Scan for the cell matching the given text and deliver its (X, Y) coordinate at center. 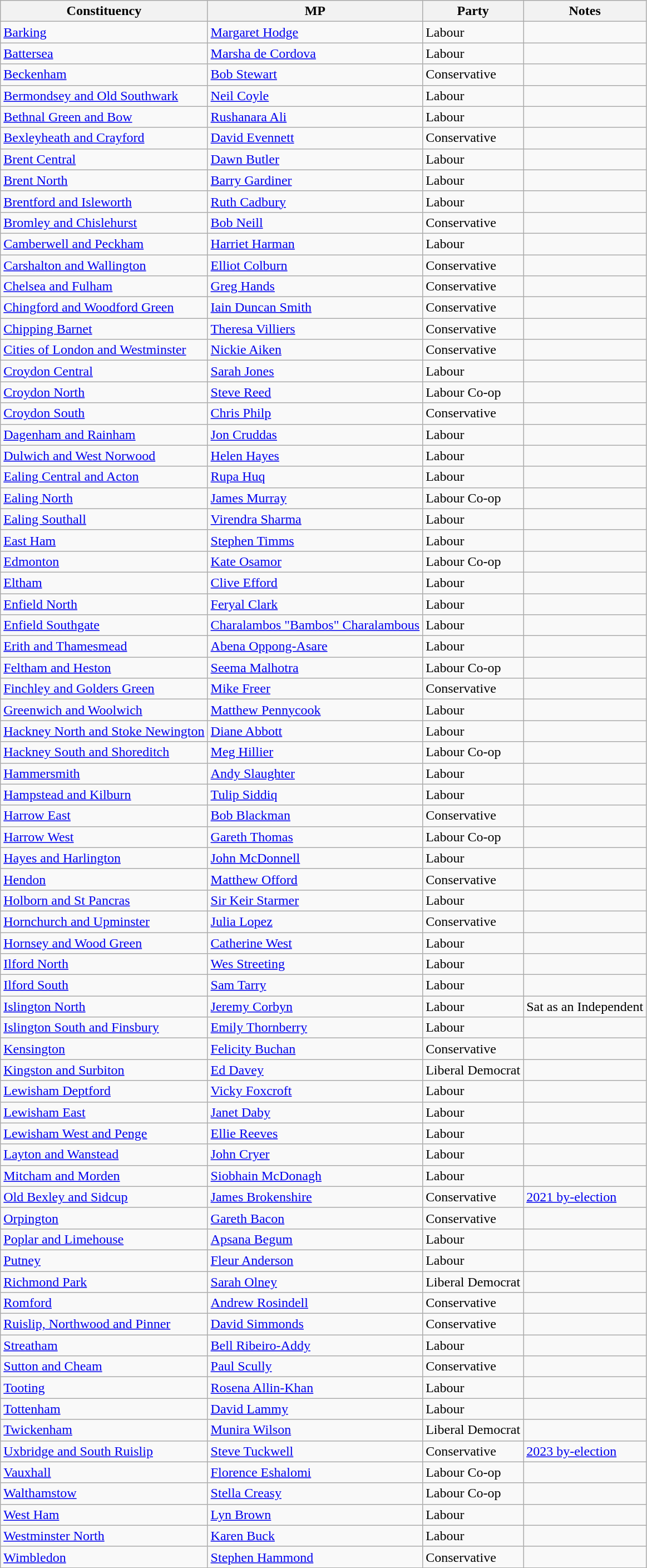
Karen Buck (315, 1536)
Hendon (104, 879)
Chelsea and Fulham (104, 287)
Matthew Offord (315, 879)
Matthew Pennycook (315, 710)
Lewisham East (104, 1112)
Bermondsey and Old Southwark (104, 96)
Emily Thornberry (315, 1028)
Kensington (104, 1049)
Tulip Siddiq (315, 795)
Harrow West (104, 837)
Rosena Allin-Khan (315, 1388)
Meg Hillier (315, 752)
Ilford North (104, 964)
Bob Blackman (315, 816)
Bromley and Chislehurst (104, 223)
Steve Reed (315, 392)
Ed Davey (315, 1070)
Wes Streeting (315, 964)
Barking (104, 32)
Greg Hands (315, 287)
Erith and Thamesmead (104, 647)
Cities of London and Westminster (104, 350)
Ealing North (104, 498)
Beckenham (104, 75)
Layton and Wanstead (104, 1155)
Twickenham (104, 1430)
Helen Hayes (315, 456)
Ealing Central and Acton (104, 477)
Diane Abbott (315, 731)
Poplar and Limehouse (104, 1239)
Harriet Harman (315, 244)
James Murray (315, 498)
Ruislip, Northwood and Pinner (104, 1324)
Wimbledon (104, 1557)
Theresa Villiers (315, 329)
Chingford and Woodford Green (104, 308)
Sarah Jones (315, 371)
David Evennett (315, 138)
Florence Eshalomi (315, 1472)
Gareth Thomas (315, 837)
Seema Malhotra (315, 668)
Hampstead and Kilburn (104, 795)
Ruth Cadbury (315, 201)
Fleur Anderson (315, 1260)
Gareth Bacon (315, 1218)
Stephen Timms (315, 540)
Lewisham West and Penge (104, 1133)
Nickie Aiken (315, 350)
Paul Scully (315, 1367)
Islington North (104, 1007)
Brentford and Isleworth (104, 201)
Janet Daby (315, 1112)
Carshalton and Wallington (104, 265)
Feltham and Heston (104, 668)
Streatham (104, 1345)
Bell Ribeiro-Addy (315, 1345)
Elliot Colburn (315, 265)
Bethnal Green and Bow (104, 117)
Ealing Southall (104, 519)
Putney (104, 1260)
Stella Creasy (315, 1493)
Hackney South and Shoreditch (104, 752)
Virendra Sharma (315, 519)
Feryal Clark (315, 604)
Jon Cruddas (315, 435)
Steve Tuckwell (315, 1451)
Croydon North (104, 392)
Croydon South (104, 413)
Brent North (104, 180)
West Ham (104, 1515)
Eltham (104, 583)
Hornchurch and Upminster (104, 921)
Sir Keir Starmer (315, 900)
John Cryer (315, 1155)
John McDonnell (315, 858)
East Ham (104, 540)
Julia Lopez (315, 921)
Sat as an Independent (585, 1007)
Westminster North (104, 1536)
Edmonton (104, 561)
Lyn Brown (315, 1515)
Tottenham (104, 1409)
Bob Neill (315, 223)
Party (473, 11)
Mike Freer (315, 689)
Rupa Huq (315, 477)
Harrow East (104, 816)
Greenwich and Woolwich (104, 710)
Enfield Southgate (104, 625)
Sam Tarry (315, 985)
Andrew Rosindell (315, 1303)
Dagenham and Rainham (104, 435)
Charalambos "Bambos" Charalambous (315, 625)
Walthamstow (104, 1493)
Orpington (104, 1218)
Andy Slaughter (315, 773)
Margaret Hodge (315, 32)
Ellie Reeves (315, 1133)
Lewisham Deptford (104, 1091)
Bexleyheath and Crayford (104, 138)
MP (315, 11)
Hayes and Harlington (104, 858)
Constituency (104, 11)
Enfield North (104, 604)
Hornsey and Wood Green (104, 943)
Kingston and Surbiton (104, 1070)
Chris Philp (315, 413)
Siobhain McDonagh (315, 1176)
Richmond Park (104, 1281)
Marsha de Cordova (315, 53)
Battersea (104, 53)
Apsana Begum (315, 1239)
Rushanara Ali (315, 117)
Vicky Foxcroft (315, 1091)
Hackney North and Stoke Newington (104, 731)
James Brokenshire (315, 1197)
Mitcham and Morden (104, 1176)
Romford (104, 1303)
2021 by-election (585, 1197)
Dulwich and West Norwood (104, 456)
Clive Efford (315, 583)
Jeremy Corbyn (315, 1007)
Brent Central (104, 159)
Hammersmith (104, 773)
Finchley and Golders Green (104, 689)
Dawn Butler (315, 159)
Croydon Central (104, 371)
Munira Wilson (315, 1430)
David Lammy (315, 1409)
Kate Osamor (315, 561)
David Simmonds (315, 1324)
Tooting (104, 1388)
Holborn and St Pancras (104, 900)
Chipping Barnet (104, 329)
Camberwell and Peckham (104, 244)
Ilford South (104, 985)
Sutton and Cheam (104, 1367)
Bob Stewart (315, 75)
Catherine West (315, 943)
Sarah Olney (315, 1281)
Notes (585, 11)
Felicity Buchan (315, 1049)
Uxbridge and South Ruislip (104, 1451)
Abena Oppong-Asare (315, 647)
Iain Duncan Smith (315, 308)
Neil Coyle (315, 96)
2023 by-election (585, 1451)
Stephen Hammond (315, 1557)
Barry Gardiner (315, 180)
Old Bexley and Sidcup (104, 1197)
Vauxhall (104, 1472)
Islington South and Finsbury (104, 1028)
